Pinpoint the cell where the given text exists, returning its (x, y) midpoint coordinate. 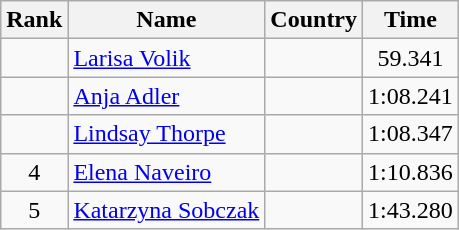
1:08.241 (411, 96)
Elena Naveiro (166, 172)
1:43.280 (411, 210)
Name (166, 20)
4 (34, 172)
Rank (34, 20)
Time (411, 20)
Anja Adler (166, 96)
1:10.836 (411, 172)
5 (34, 210)
Larisa Volik (166, 58)
Katarzyna Sobczak (166, 210)
1:08.347 (411, 134)
59.341 (411, 58)
Country (314, 20)
Lindsay Thorpe (166, 134)
